For the text-containing cell, return its midpoint in [X, Y] coordinate format. 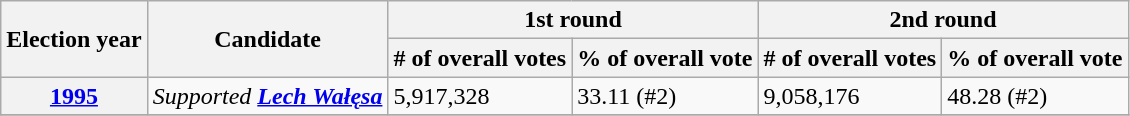
33.11 (#2) [665, 96]
1995 [74, 96]
Candidate [268, 39]
9,058,176 [850, 96]
48.28 (#2) [1035, 96]
1st round [573, 20]
5,917,328 [480, 96]
2nd round [943, 20]
Election year [74, 39]
Supported Lech Wałęsa [268, 96]
